Extract the [x, y] coordinate from the center of the cell holding the provided text.  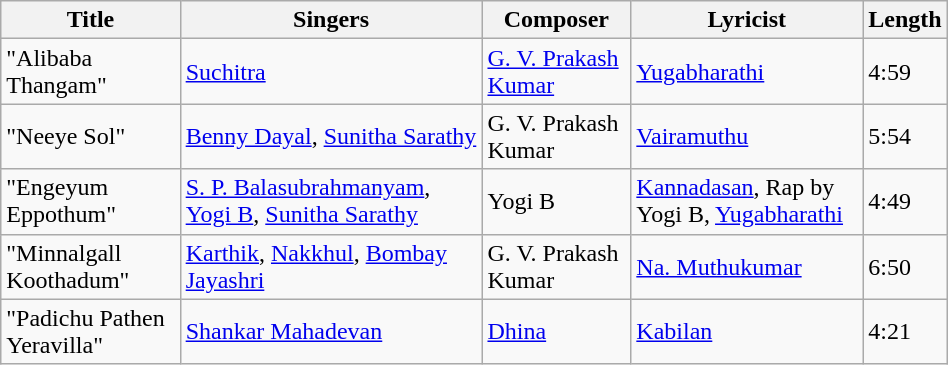
Karthik, Nakkhul, Bombay Jayashri [331, 266]
Length [905, 20]
"Neeye Sol" [90, 136]
Yugabharathi [747, 72]
5:54 [905, 136]
"Minnalgall Koothadum" [90, 266]
Kabilan [747, 332]
4:21 [905, 332]
Lyricist [747, 20]
4:59 [905, 72]
Na. Muthukumar [747, 266]
Shankar Mahadevan [331, 332]
Dhina [556, 332]
Singers [331, 20]
Title [90, 20]
6:50 [905, 266]
Vairamuthu [747, 136]
"Padichu Pathen Yeravilla" [90, 332]
S. P. Balasubrahmanyam, Yogi B, Sunitha Sarathy [331, 202]
Suchitra [331, 72]
4:49 [905, 202]
"Engeyum Eppothum" [90, 202]
Yogi B [556, 202]
Benny Dayal, Sunitha Sarathy [331, 136]
Kannadasan, Rap by Yogi B, Yugabharathi [747, 202]
"Alibaba Thangam" [90, 72]
Composer [556, 20]
